Pinpoint the cell where the given text exists, returning its [x, y] midpoint coordinate. 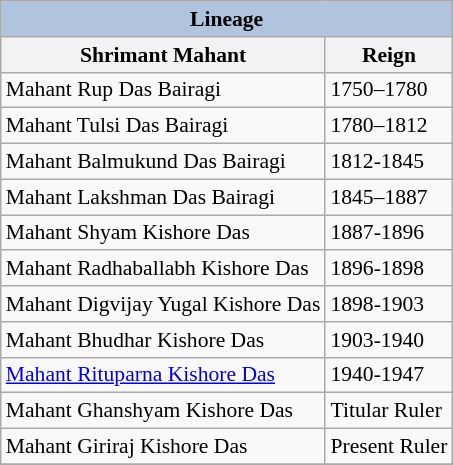
Mahant Tulsi Das Bairagi [164, 126]
Mahant Digvijay Yugal Kishore Das [164, 304]
1896-1898 [388, 269]
Mahant Rup Das Bairagi [164, 90]
1903-1940 [388, 340]
Titular Ruler [388, 411]
Present Ruler [388, 447]
Mahant Radhaballabh Kishore Das [164, 269]
1898-1903 [388, 304]
1940-1947 [388, 375]
Mahant Bhudhar Kishore Das [164, 340]
Mahant Ghanshyam Kishore Das [164, 411]
Mahant Shyam Kishore Das [164, 233]
Mahant Lakshman Das Bairagi [164, 197]
Mahant Balmukund Das Bairagi [164, 162]
Shrimant Mahant [164, 55]
Lineage [227, 19]
1750–1780 [388, 90]
1887-1896 [388, 233]
1780–1812 [388, 126]
1845–1887 [388, 197]
1812-1845 [388, 162]
Mahant Giriraj Kishore Das [164, 447]
Mahant Rituparna Kishore Das [164, 375]
Reign [388, 55]
